Determine the [X, Y] coordinate at the center of the cell enclosing the given text.  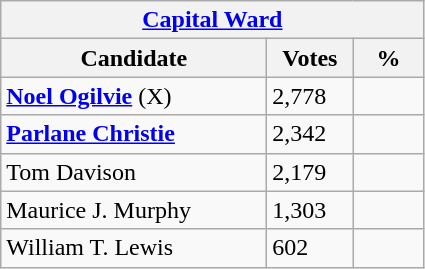
2,778 [310, 96]
2,342 [310, 134]
Tom Davison [134, 172]
% [388, 58]
Parlane Christie [134, 134]
Capital Ward [212, 20]
Maurice J. Murphy [134, 210]
William T. Lewis [134, 248]
602 [310, 248]
Votes [310, 58]
2,179 [310, 172]
Noel Ogilvie (X) [134, 96]
Candidate [134, 58]
1,303 [310, 210]
